Pinpoint the cell where the given text exists, returning its [x, y] midpoint coordinate. 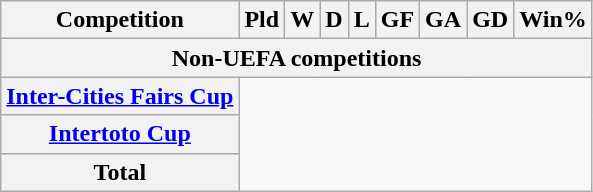
Inter-Cities Fairs Cup [120, 96]
Non-UEFA competitions [297, 58]
Win% [554, 20]
Total [120, 172]
W [302, 20]
GA [444, 20]
Intertoto Cup [120, 134]
D [334, 20]
Competition [120, 20]
Pld [262, 20]
L [362, 20]
GF [397, 20]
GD [490, 20]
